Provide the [x, y] coordinate of the cell's center where the given text is located.  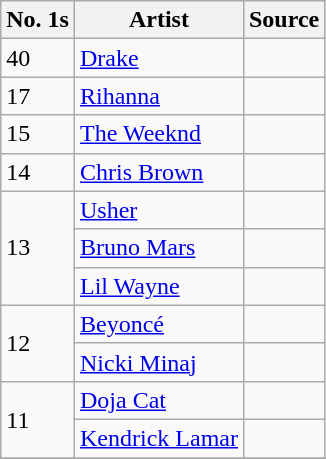
Bruno Mars [158, 248]
Source [284, 20]
17 [38, 96]
14 [38, 172]
Lil Wayne [158, 286]
Doja Cat [158, 400]
Beyoncé [158, 324]
Drake [158, 58]
15 [38, 134]
Artist [158, 20]
Usher [158, 210]
Nicki Minaj [158, 362]
The Weeknd [158, 134]
13 [38, 248]
11 [38, 419]
Rihanna [158, 96]
Kendrick Lamar [158, 438]
No. 1s [38, 20]
40 [38, 58]
Chris Brown [158, 172]
12 [38, 343]
